Capture the cell that displays the provided text and extract its [X, Y] central coordinate. 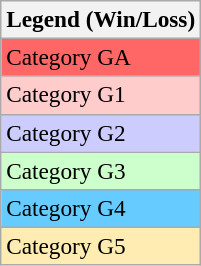
Category G1 [101, 95]
Category GA [101, 57]
Category G2 [101, 133]
Category G3 [101, 170]
Legend (Win/Loss) [101, 19]
Category G4 [101, 208]
Category G5 [101, 246]
